Search for the cell housing the specified text and yield its [X, Y] center coordinate. 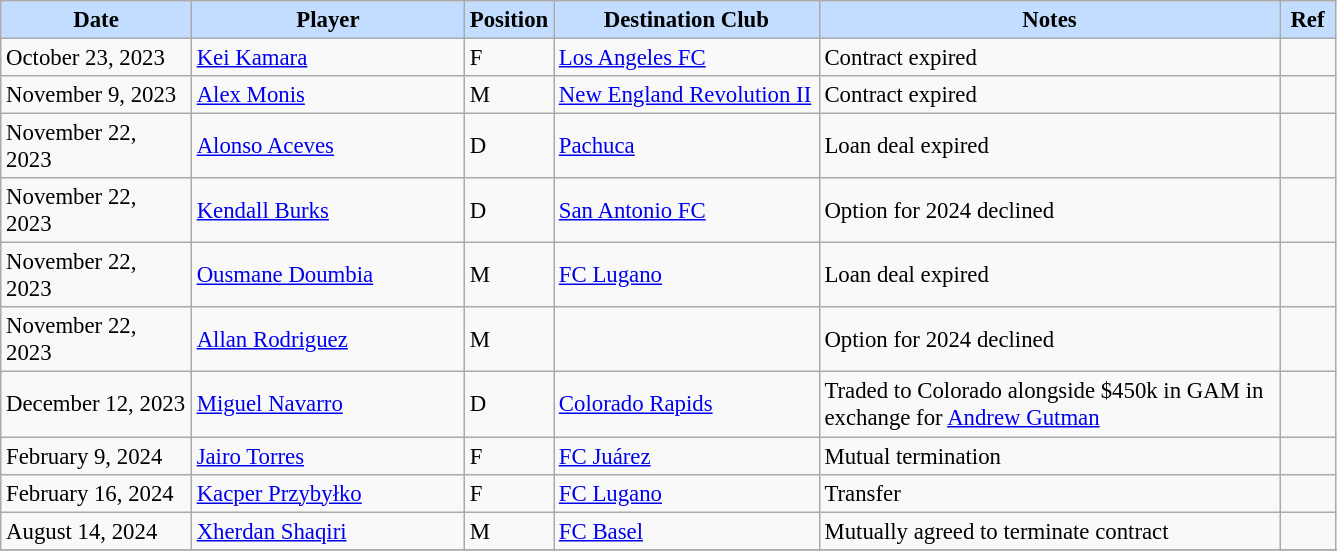
February 16, 2024 [96, 493]
Kei Kamara [328, 58]
Kendall Burks [328, 210]
August 14, 2024 [96, 531]
Date [96, 20]
February 9, 2024 [96, 456]
FC Basel [687, 531]
Xherdan Shaqiri [328, 531]
New England Revolution II [687, 95]
Transfer [1050, 493]
Allan Rodriguez [328, 340]
Pachuca [687, 146]
Miguel Navarro [328, 404]
Destination Club [687, 20]
Los Angeles FC [687, 58]
Notes [1050, 20]
Mutual termination [1050, 456]
San Antonio FC [687, 210]
Alonso Aceves [328, 146]
November 9, 2023 [96, 95]
Alex Monis [328, 95]
December 12, 2023 [96, 404]
Jairo Torres [328, 456]
Colorado Rapids [687, 404]
Ousmane Doumbia [328, 276]
FC Juárez [687, 456]
Ref [1308, 20]
October 23, 2023 [96, 58]
Player [328, 20]
Mutually agreed to terminate contract [1050, 531]
Position [508, 20]
Kacper Przybyłko [328, 493]
Traded to Colorado alongside $450k in GAM in exchange for Andrew Gutman [1050, 404]
